Determine the (X, Y) coordinate at the center of the cell enclosing the given text.  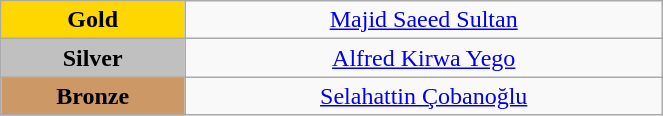
Bronze (93, 96)
Majid Saeed Sultan (424, 20)
Silver (93, 58)
Selahattin Çobanoğlu (424, 96)
Alfred Kirwa Yego (424, 58)
Gold (93, 20)
